Determine the (x, y) coordinate at the center of the cell enclosing the given text.  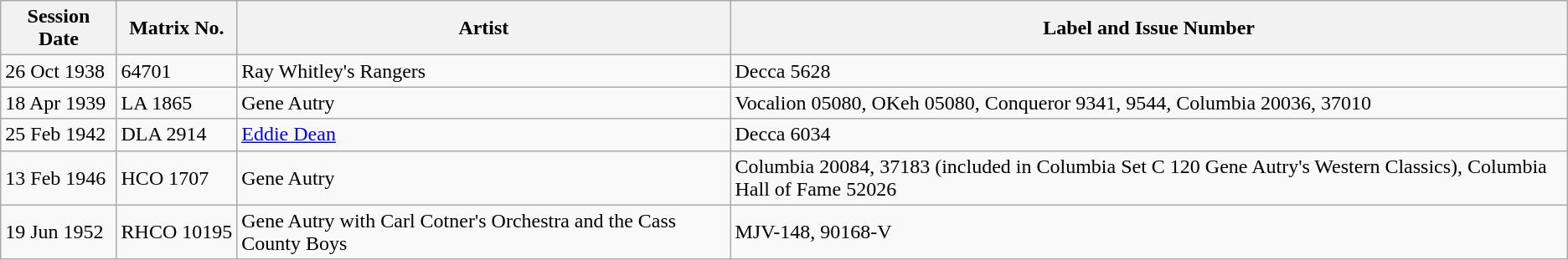
Gene Autry with Carl Cotner's Orchestra and the Cass County Boys (484, 232)
DLA 2914 (177, 135)
Session Date (59, 28)
Decca 5628 (1149, 71)
19 Jun 1952 (59, 232)
Columbia 20084, 37183 (included in Columbia Set C 120 Gene Autry's Western Classics), Columbia Hall of Fame 52026 (1149, 177)
Decca 6034 (1149, 135)
Matrix No. (177, 28)
26 Oct 1938 (59, 71)
Label and Issue Number (1149, 28)
18 Apr 1939 (59, 103)
Ray Whitley's Rangers (484, 71)
13 Feb 1946 (59, 177)
RHCO 10195 (177, 232)
MJV-148, 90168-V (1149, 232)
25 Feb 1942 (59, 135)
LA 1865 (177, 103)
Artist (484, 28)
64701 (177, 71)
Eddie Dean (484, 135)
HCO 1707 (177, 177)
Vocalion 05080, OKeh 05080, Conqueror 9341, 9544, Columbia 20036, 37010 (1149, 103)
